Output the (x, y) coordinate of the center of the cell containing the given text.  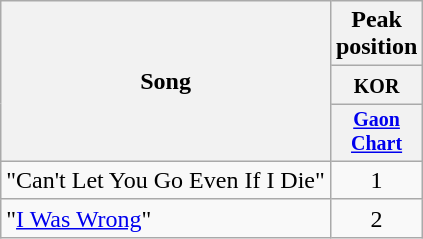
"I Was Wrong" (166, 218)
Song (166, 82)
1 (376, 180)
Gaon Chart (376, 132)
KOR (376, 85)
"Can't Let You Go Even If I Die" (166, 180)
Peakposition (376, 34)
2 (376, 218)
